Detect which cell encompasses the target text, then output its [x, y] center coordinate. 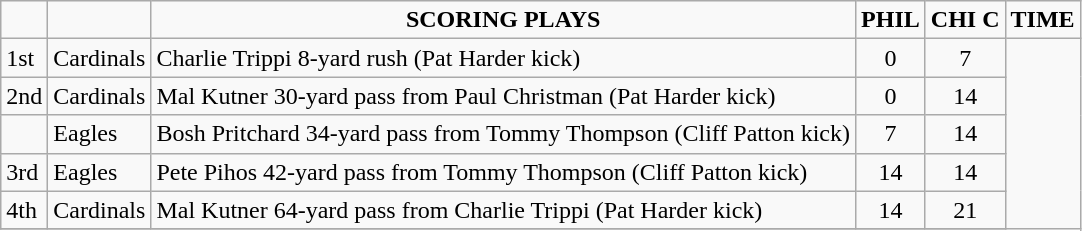
CHI C [965, 20]
3rd [24, 172]
Pete Pihos 42-yard pass from Tommy Thompson (Cliff Patton kick) [504, 172]
Mal Kutner 64-yard pass from Charlie Trippi (Pat Harder kick) [504, 210]
Charlie Trippi 8-yard rush (Pat Harder kick) [504, 58]
SCORING PLAYS [504, 20]
Mal Kutner 30-yard pass from Paul Christman (Pat Harder kick) [504, 96]
4th [24, 210]
1st [24, 58]
PHIL [891, 20]
21 [965, 210]
2nd [24, 96]
TIME [1042, 20]
Bosh Pritchard 34-yard pass from Tommy Thompson (Cliff Patton kick) [504, 134]
